Output the (x, y) coordinate of the center of the cell containing the given text.  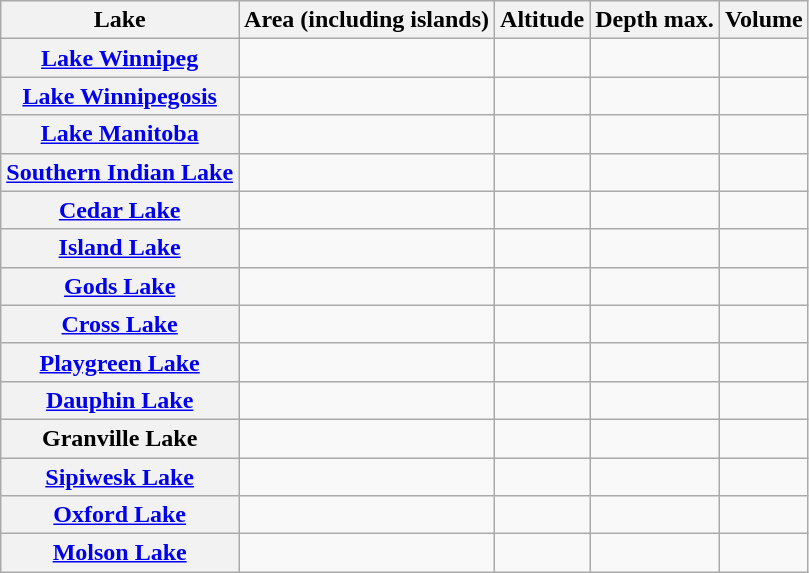
Oxford Lake (120, 515)
Depth max. (655, 20)
Lake Winnipegosis (120, 96)
Volume (764, 20)
Granville Lake (120, 438)
Lake (120, 20)
Playgreen Lake (120, 362)
Altitude (542, 20)
Molson Lake (120, 553)
Area (including islands) (367, 20)
Sipiwesk Lake (120, 477)
Southern Indian Lake (120, 172)
Gods Lake (120, 286)
Island Lake (120, 248)
Lake Manitoba (120, 134)
Cedar Lake (120, 210)
Dauphin Lake (120, 400)
Lake Winnipeg (120, 58)
Cross Lake (120, 324)
